Return (X, Y) of the center of cell containing provided text 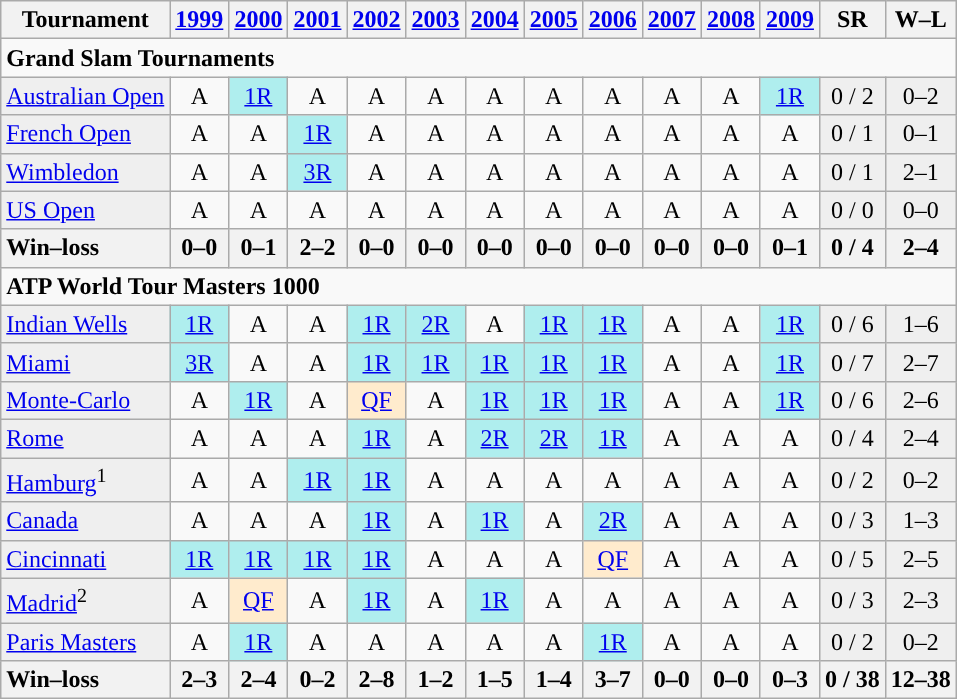
Hamburg1 (86, 480)
Wimbledon (86, 172)
Indian Wells (86, 324)
2001 (318, 20)
2009 (790, 20)
3–7 (612, 680)
0 / 38 (852, 680)
0–3 (790, 680)
2–6 (920, 400)
1–4 (554, 680)
1999 (200, 20)
1–5 (494, 680)
2004 (494, 20)
0 / 0 (852, 210)
Miami (86, 362)
1–3 (920, 521)
Madrid2 (86, 600)
Cincinnati (86, 559)
Monte-Carlo (86, 400)
Canada (86, 521)
2002 (376, 20)
Rome (86, 438)
2–5 (920, 559)
W–L (920, 20)
2–1 (920, 172)
Grand Slam Tournaments (479, 58)
2–8 (376, 680)
SR (852, 20)
2008 (730, 20)
2003 (436, 20)
0 / 5 (852, 559)
Tournament (86, 20)
1–6 (920, 324)
2–7 (920, 362)
1–2 (436, 680)
2007 (672, 20)
French Open (86, 134)
2005 (554, 20)
0 / 7 (852, 362)
Paris Masters (86, 642)
2–2 (318, 248)
US Open (86, 210)
2000 (258, 20)
Australian Open (86, 96)
ATP World Tour Masters 1000 (479, 286)
2006 (612, 20)
12–38 (920, 680)
